Pinpoint the cell where the given text exists, returning its [X, Y] midpoint coordinate. 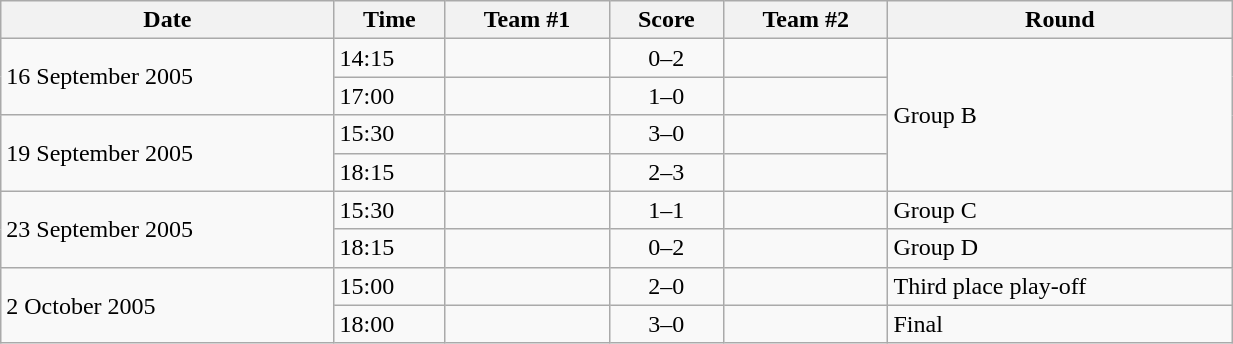
16 September 2005 [168, 77]
23 September 2005 [168, 229]
1–1 [666, 210]
15:00 [390, 286]
Score [666, 20]
Team #2 [806, 20]
Round [1060, 20]
18:00 [390, 324]
2–0 [666, 286]
14:15 [390, 58]
Time [390, 20]
2 October 2005 [168, 305]
Final [1060, 324]
Group D [1060, 248]
Group B [1060, 115]
2–3 [666, 172]
Group C [1060, 210]
19 September 2005 [168, 153]
Date [168, 20]
Team #1 [527, 20]
1–0 [666, 96]
Third place play-off [1060, 286]
17:00 [390, 96]
